Scan for the cell matching the given text and deliver its [x, y] coordinate at center. 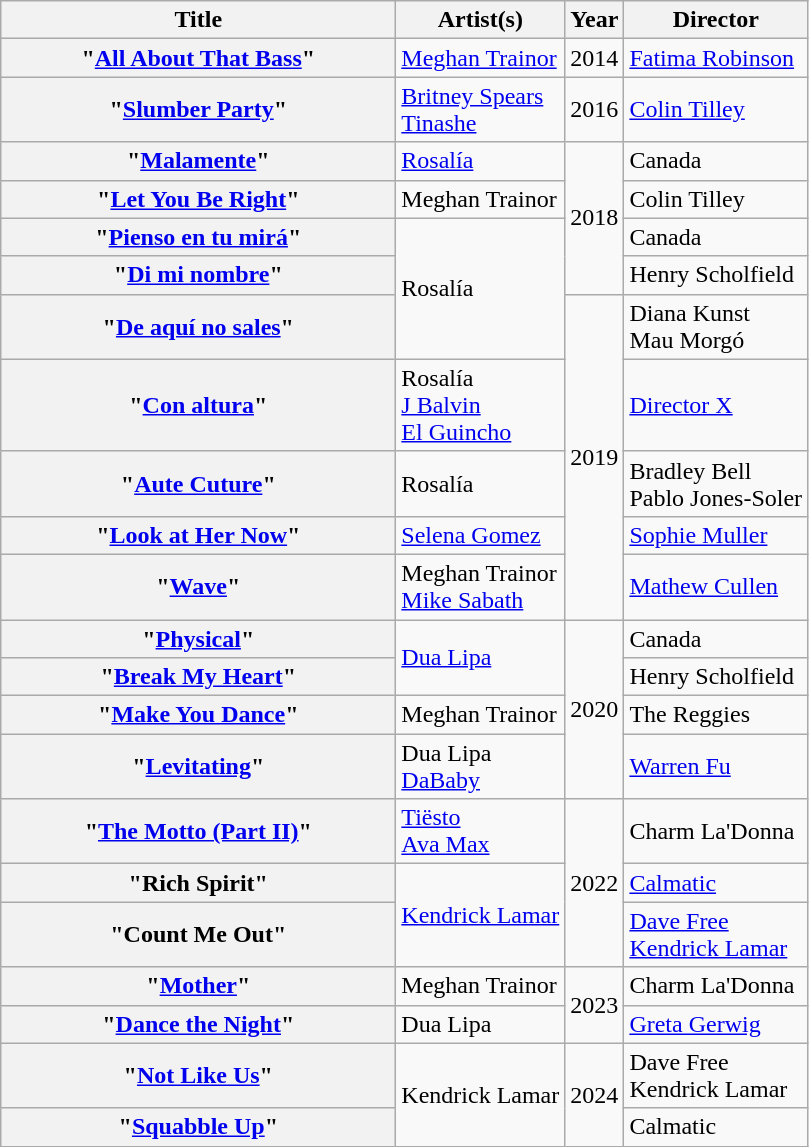
RosalíaJ BalvinEl Guincho [480, 405]
"Aute Cuture" [198, 484]
2020 [594, 710]
"Count Me Out" [198, 934]
"Not Like Us" [198, 1076]
Meghan TrainorMike Sabath [480, 586]
2024 [594, 1094]
"Wave" [198, 586]
Bradley BellPablo Jones-Soler [716, 484]
TiëstoAva Max [480, 832]
"Let You Be Right" [198, 199]
"The Motto (Part II)" [198, 832]
Fatima Robinson [716, 58]
"Slumber Party" [198, 110]
"Con altura" [198, 405]
2016 [594, 110]
"Rich Spirit" [198, 883]
"Levitating" [198, 766]
Director X [716, 405]
Diana KunstMau Morgó [716, 326]
Mathew Cullen [716, 586]
Selena Gomez [480, 535]
"Make You Dance" [198, 715]
2018 [594, 218]
"Mother" [198, 986]
"Squabble Up" [198, 1127]
2022 [594, 883]
"Dance the Night" [198, 1024]
Britney Spears Tinashe [480, 110]
"Di mi nombre" [198, 275]
Year [594, 20]
Dua LipaDaBaby [480, 766]
Artist(s) [480, 20]
"De aquí no sales" [198, 326]
2023 [594, 1005]
2014 [594, 58]
"All About That Bass" [198, 58]
2019 [594, 456]
"Look at Her Now" [198, 535]
Warren Fu [716, 766]
Title [198, 20]
"Physical" [198, 639]
The Reggies [716, 715]
Greta Gerwig [716, 1024]
"Pienso en tu mirá" [198, 237]
Director [716, 20]
"Malamente" [198, 161]
"Break My Heart" [198, 677]
Sophie Muller [716, 535]
